Find where the given text appears and provide that cell's center as [X, Y] coordinate. 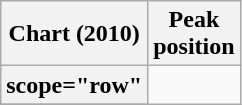
scope="row" [74, 85]
Peakposition [194, 34]
Chart (2010) [74, 34]
